Determine the (x, y) coordinate at the center of the cell enclosing the given text.  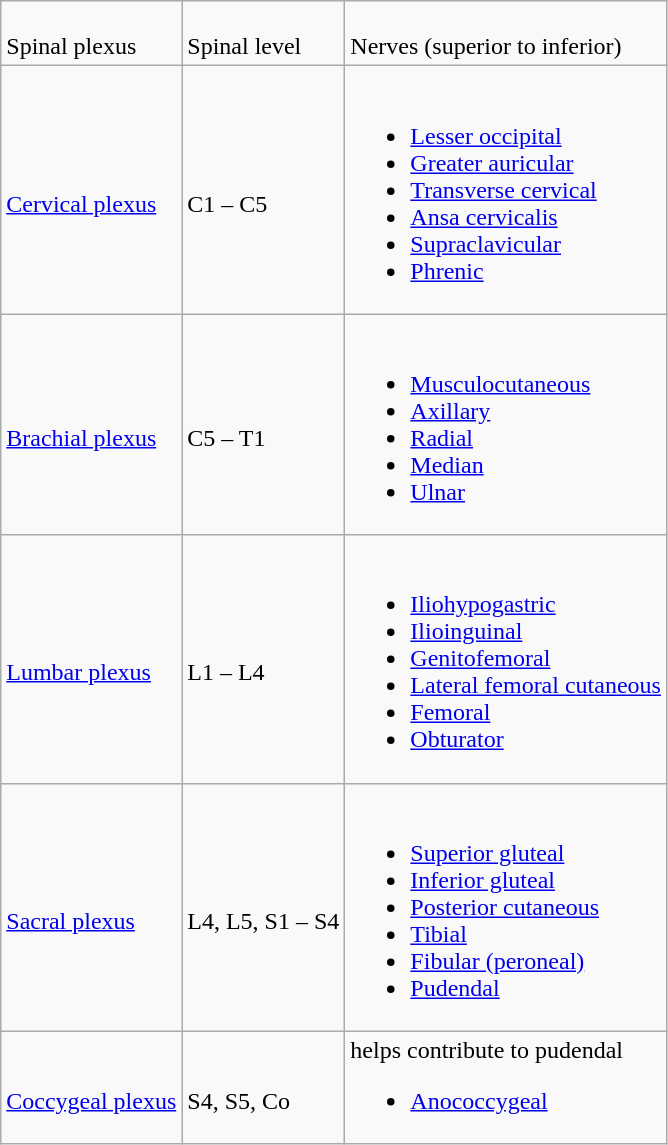
L4, L5, S1 – S4 (264, 907)
IliohypogastricIlioinguinalGenitofemoralLateral femoral cutaneousFemoralObturator (506, 659)
Brachial plexus (92, 424)
Superior glutealInferior glutealPosterior cutaneousTibialFibular (peroneal)Pudendal (506, 907)
C5 – T1 (264, 424)
Spinal level (264, 34)
C1 – C5 (264, 190)
Sacral plexus (92, 907)
helps contribute to pudendalAnococcygeal (506, 1088)
S4, S5, Co (264, 1088)
Spinal plexus (92, 34)
Cervical plexus (92, 190)
Coccygeal plexus (92, 1088)
Lumbar plexus (92, 659)
MusculocutaneousAxillaryRadialMedianUlnar (506, 424)
L1 – L4 (264, 659)
Nerves (superior to inferior) (506, 34)
Lesser occipitalGreater auricularTransverse cervicalAnsa cervicalisSupraclavicularPhrenic (506, 190)
